Pinpoint the cell where the given text exists, returning its (X, Y) midpoint coordinate. 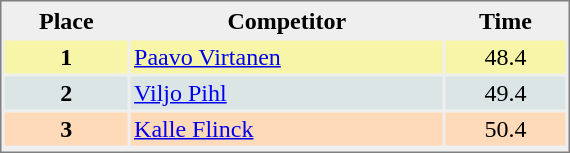
3 (66, 128)
Kalle Flinck (286, 128)
Competitor (286, 20)
50.4 (505, 128)
1 (66, 56)
2 (66, 92)
Time (505, 20)
49.4 (505, 92)
Viljo Pihl (286, 92)
Place (66, 20)
Paavo Virtanen (286, 56)
48.4 (505, 56)
